Locate the cell with the specified text and output its [X, Y] center coordinate. 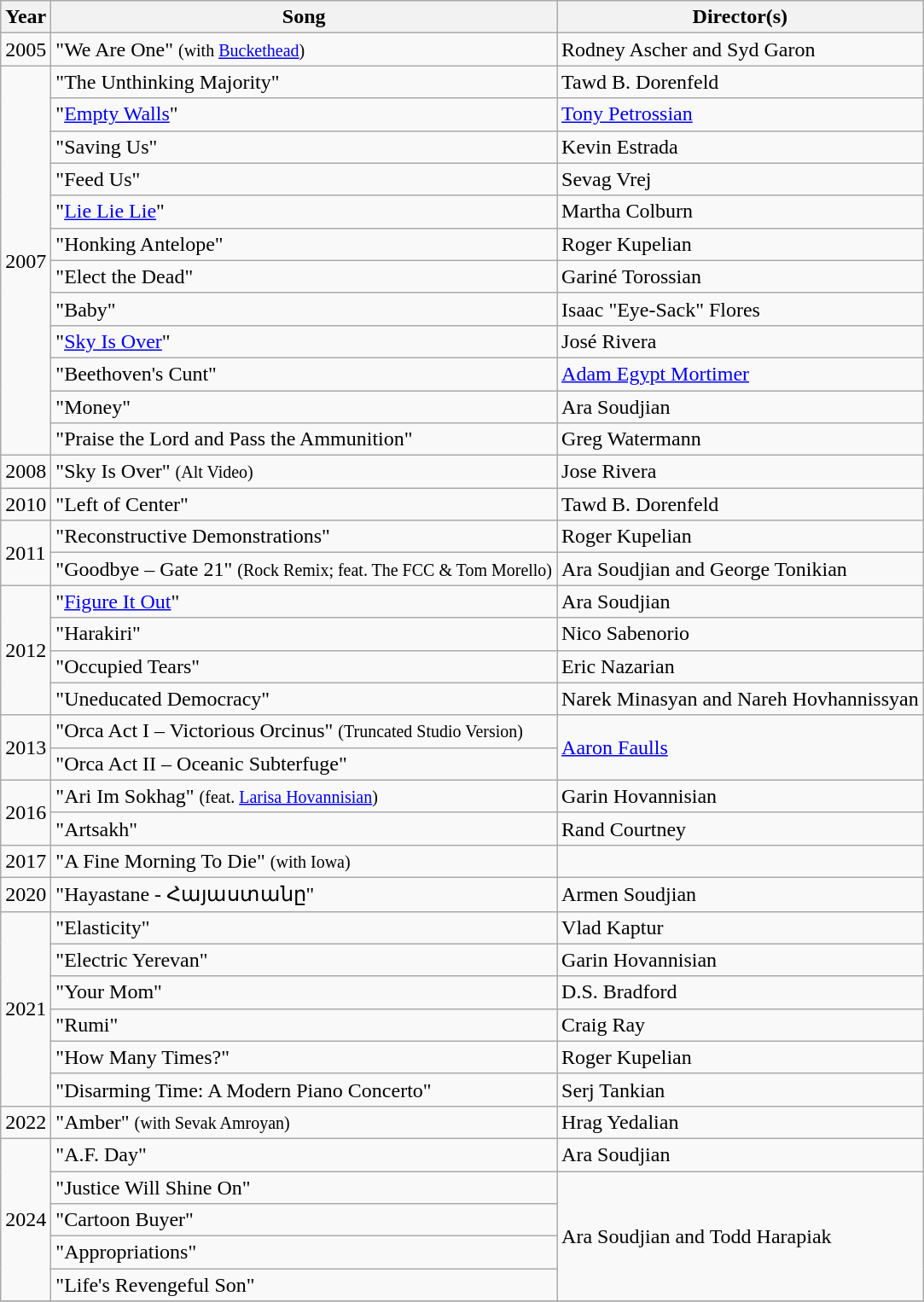
2016 [26, 812]
Narek Minasyan and Nareh Hovhannissyan [741, 699]
2022 [26, 1122]
2010 [26, 504]
2020 [26, 894]
"Left of Center" [304, 504]
"Money" [304, 407]
2012 [26, 650]
"A Fine Morning To Die" (with Iowa) [304, 861]
Song [304, 17]
D.S. Bradford [741, 992]
"Amber" (with Sevak Amroyan) [304, 1122]
Serj Tankian [741, 1090]
"Disarming Time: A Modern Piano Concerto" [304, 1090]
"Rumi" [304, 1025]
"Cartoon Buyer" [304, 1220]
Kevin Estrada [741, 147]
"Occupied Tears" [304, 666]
"Sky Is Over" [304, 341]
Hrag Yedalian [741, 1122]
Ara Soudjian and George Tonikian [741, 569]
"Lie Lie Lie" [304, 212]
"Empty Walls" [304, 114]
2024 [26, 1219]
Ara Soudjian and Todd Harapiak [741, 1235]
"Electric Yerevan" [304, 960]
"Beethoven's Cunt" [304, 374]
Jose Rivera [741, 472]
Rand Courtney [741, 828]
"How Many Times?" [304, 1057]
José Rivera [741, 341]
2011 [26, 553]
"The Unthinking Majority" [304, 82]
"Feed Us" [304, 179]
"Orca Act I – Victorious Orcinus" (Truncated Studio Version) [304, 731]
Martha Colburn [741, 212]
"Praise the Lord and Pass the Ammunition" [304, 439]
"Uneducated Democracy" [304, 699]
"Orca Act II – Oceanic Subterfuge" [304, 764]
2008 [26, 472]
Tony Petrossian [741, 114]
"Harakiri" [304, 634]
Gariné Torossian [741, 276]
"Saving Us" [304, 147]
"Elasticity" [304, 927]
"Appropriations" [304, 1253]
Year [26, 17]
Director(s) [741, 17]
"A.F. Day" [304, 1154]
Armen Soudjian [741, 894]
Craig Ray [741, 1025]
"Life's Revengeful Son" [304, 1285]
"Reconstructive Demonstrations" [304, 537]
2005 [26, 49]
2021 [26, 1008]
Vlad Kaptur [741, 927]
"Justice Will Shine On" [304, 1187]
2013 [26, 747]
"Artsakh" [304, 828]
"Elect the Dead" [304, 276]
Rodney Ascher and Syd Garon [741, 49]
Greg Watermann [741, 439]
2007 [26, 261]
2017 [26, 861]
"Ari Im Sokhag" (feat. Larisa Hovannisian) [304, 796]
"Hayastane - Հայաստանը" [304, 894]
"We Are One" (with Buckethead) [304, 49]
Adam Egypt Mortimer [741, 374]
Eric Nazarian [741, 666]
"Figure It Out" [304, 602]
Nico Sabenorio [741, 634]
"Sky Is Over" (Alt Video) [304, 472]
Aaron Faulls [741, 747]
"Goodbye – Gate 21" (Rock Remix; feat. The FCC & Tom Morello) [304, 569]
"Your Mom" [304, 992]
"Honking Antelope" [304, 244]
"Baby" [304, 309]
Isaac "Eye-Sack" Flores [741, 309]
Sevag Vrej [741, 179]
